For the text-containing cell, return its midpoint in (x, y) coordinate format. 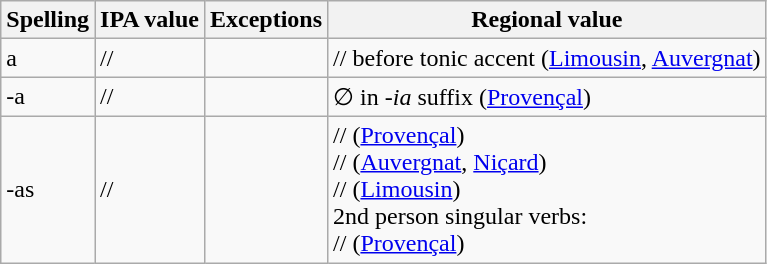
Exceptions (266, 20)
∅ in -ia suffix (Provençal) (548, 97)
Spelling (48, 20)
IPA value (150, 20)
-a (48, 97)
a (48, 58)
-as (48, 189)
// before tonic accent (Limousin, Auvergnat) (548, 58)
Regional value (548, 20)
// (Provençal)// (Auvergnat, Niçard)// (Limousin)2nd person singular verbs:// (Provençal) (548, 189)
